From the cell containing the given text, extract its center point as [X, Y] coordinate. 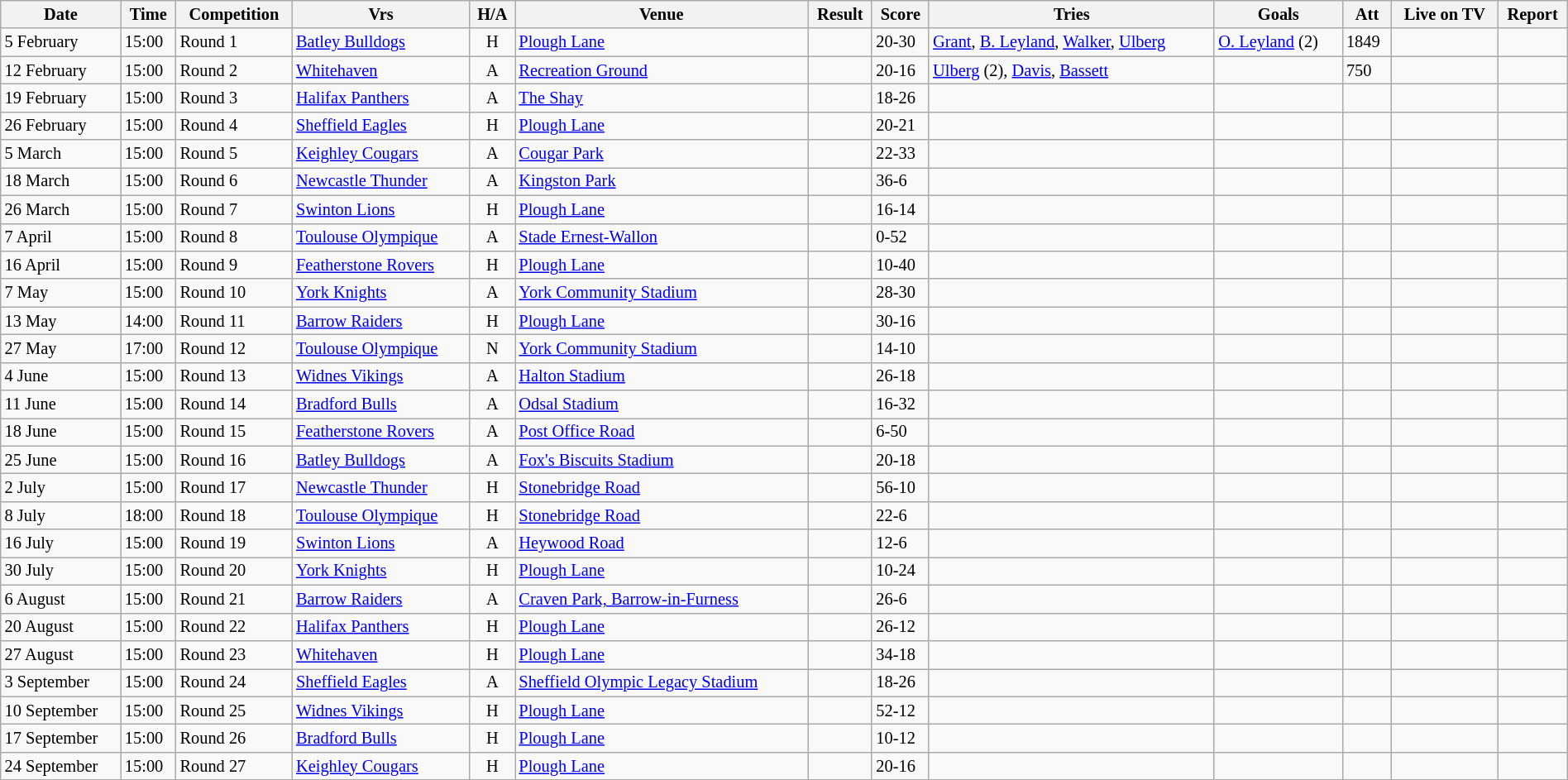
17:00 [149, 348]
27 August [61, 654]
26-6 [900, 599]
Time [149, 14]
Grant, B. Leyland, Walker, Ulberg [1072, 42]
Round 4 [235, 126]
750 [1367, 70]
Venue [662, 14]
13 May [61, 321]
12 February [61, 70]
20-30 [900, 42]
22-33 [900, 154]
Vrs [380, 14]
Stade Ernest-Wallon [662, 237]
Round 14 [235, 404]
Round 1 [235, 42]
20-18 [900, 460]
34-18 [900, 654]
Odsal Stadium [662, 404]
Round 6 [235, 181]
The Shay [662, 98]
Heywood Road [662, 543]
10 September [61, 711]
Fox's Biscuits Stadium [662, 460]
20-21 [900, 126]
2 July [61, 487]
H/A [492, 14]
10-24 [900, 571]
Round 20 [235, 571]
Round 19 [235, 543]
Round 3 [235, 98]
Round 9 [235, 265]
Sheffield Olympic Legacy Stadium [662, 682]
5 February [61, 42]
6-50 [900, 432]
Round 2 [235, 70]
28-30 [900, 293]
16-32 [900, 404]
19 February [61, 98]
18 March [61, 181]
18 June [61, 432]
Round 22 [235, 627]
Goals [1279, 14]
6 August [61, 599]
Result [840, 14]
30 July [61, 571]
3 September [61, 682]
0-52 [900, 237]
Score [900, 14]
Round 21 [235, 599]
27 May [61, 348]
Round 7 [235, 209]
Round 23 [235, 654]
16 July [61, 543]
30-16 [900, 321]
16 April [61, 265]
Live on TV [1445, 14]
26 March [61, 209]
Date [61, 14]
4 June [61, 376]
24 September [61, 766]
Round 15 [235, 432]
22-6 [900, 515]
12-6 [900, 543]
Round 18 [235, 515]
26 February [61, 126]
26-18 [900, 376]
Att [1367, 14]
Round 8 [235, 237]
Round 26 [235, 738]
Round 12 [235, 348]
1849 [1367, 42]
Craven Park, Barrow-in-Furness [662, 599]
N [492, 348]
Round 13 [235, 376]
Round 16 [235, 460]
56-10 [900, 487]
Recreation Ground [662, 70]
Round 10 [235, 293]
17 September [61, 738]
Round 5 [235, 154]
10-12 [900, 738]
26-12 [900, 627]
7 May [61, 293]
Round 24 [235, 682]
14:00 [149, 321]
Competition [235, 14]
Report [1532, 14]
Kingston Park [662, 181]
O. Leyland (2) [1279, 42]
Halton Stadium [662, 376]
Post Office Road [662, 432]
14-10 [900, 348]
16-14 [900, 209]
25 June [61, 460]
52-12 [900, 711]
20 August [61, 627]
11 June [61, 404]
5 March [61, 154]
8 July [61, 515]
Cougar Park [662, 154]
Round 27 [235, 766]
Round 25 [235, 711]
Round 11 [235, 321]
10-40 [900, 265]
18:00 [149, 515]
36-6 [900, 181]
7 April [61, 237]
Round 17 [235, 487]
Ulberg (2), Davis, Bassett [1072, 70]
Tries [1072, 14]
